Find where the given text appears and provide that cell's center as [x, y] coordinate. 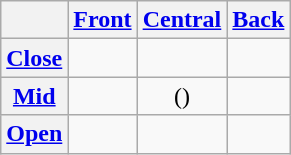
Back [258, 20]
Close [34, 58]
Open [34, 134]
Mid [34, 96]
Front [102, 20]
() [182, 96]
Central [182, 20]
